Capture the cell that displays the provided text and extract its (X, Y) central coordinate. 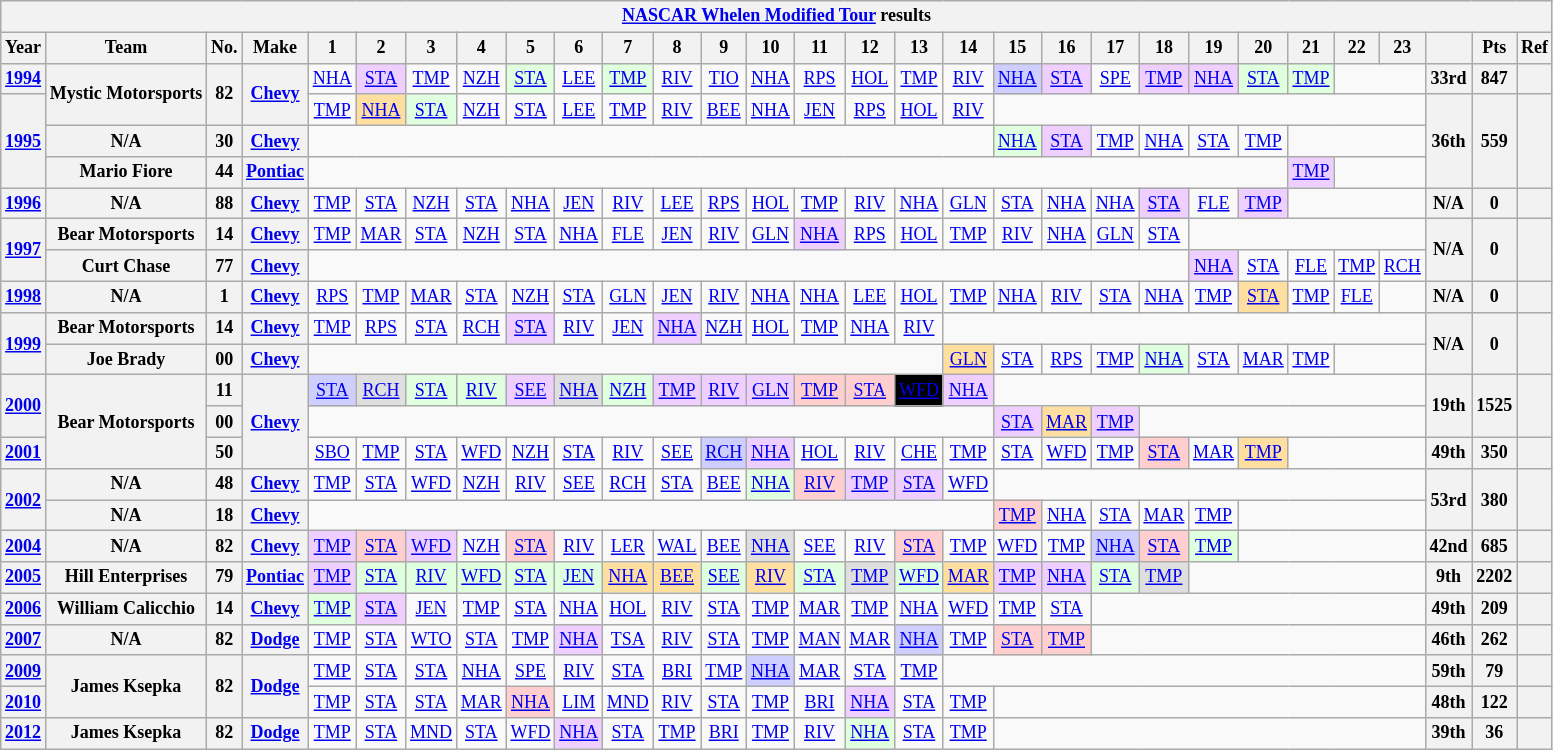
36 (1494, 734)
LER (628, 546)
TSA (628, 640)
21 (1311, 48)
3 (432, 48)
1999 (24, 343)
No. (224, 48)
2000 (24, 406)
MAN (820, 640)
Curt Chase (126, 266)
847 (1494, 78)
Mario Fiore (126, 172)
122 (1494, 702)
16 (1067, 48)
Team (126, 48)
59th (1448, 670)
15 (1018, 48)
33rd (1448, 78)
2010 (24, 702)
36th (1448, 141)
Mystic Motorsports (126, 94)
685 (1494, 546)
17 (1115, 48)
William Calicchio (126, 608)
48 (224, 484)
Hill Enterprises (126, 578)
39th (1448, 734)
2 (381, 48)
22 (1357, 48)
380 (1494, 499)
LIM (579, 702)
Year (24, 48)
4 (481, 48)
1525 (1494, 406)
Make (276, 48)
559 (1494, 141)
9th (1448, 578)
Pts (1494, 48)
13 (920, 48)
10 (771, 48)
2202 (1494, 578)
88 (224, 204)
2005 (24, 578)
1994 (24, 78)
Joe Brady (126, 360)
TIO (724, 78)
350 (1494, 452)
20 (1263, 48)
NASCAR Whelen Modified Tour results (777, 16)
5 (530, 48)
19 (1214, 48)
2004 (24, 546)
30 (224, 140)
2002 (24, 499)
Ref (1535, 48)
CHE (920, 452)
44 (224, 172)
209 (1494, 608)
77 (224, 266)
12 (870, 48)
23 (1403, 48)
2006 (24, 608)
7 (628, 48)
1996 (24, 204)
46th (1448, 640)
53rd (1448, 499)
6 (579, 48)
SBO (332, 452)
WAL (677, 546)
50 (224, 452)
262 (1494, 640)
2001 (24, 452)
1998 (24, 296)
19th (1448, 406)
42nd (1448, 546)
2007 (24, 640)
1997 (24, 250)
1995 (24, 141)
WTO (432, 640)
2012 (24, 734)
8 (677, 48)
48th (1448, 702)
9 (724, 48)
2009 (24, 670)
